Provide the [x, y] coordinate of the cell's center where the given text is located.  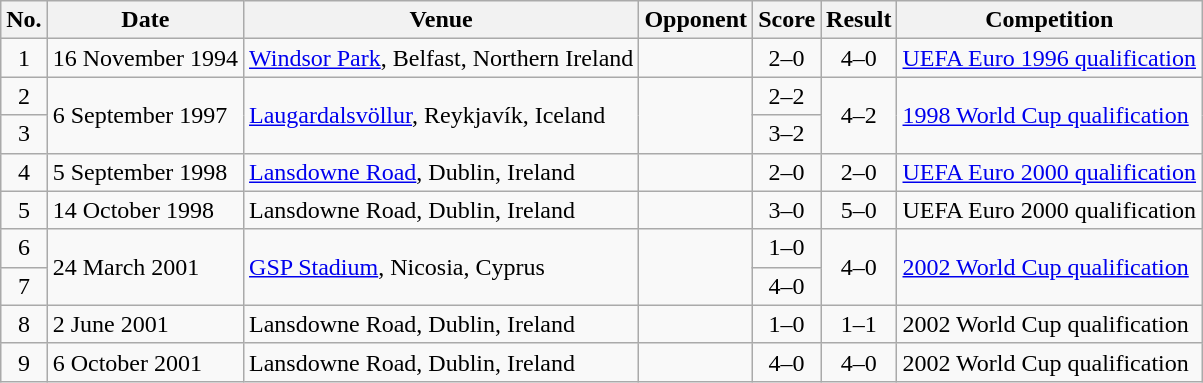
9 [24, 362]
5–0 [859, 210]
Date [145, 20]
6 [24, 248]
16 November 1994 [145, 58]
Laugardalsvöllur, Reykjavík, Iceland [442, 115]
No. [24, 20]
4–2 [859, 115]
7 [24, 286]
5 September 1998 [145, 172]
Windsor Park, Belfast, Northern Ireland [442, 58]
8 [24, 324]
24 March 2001 [145, 267]
Opponent [696, 20]
1 [24, 58]
6 September 1997 [145, 115]
3–0 [787, 210]
5 [24, 210]
2 [24, 96]
2–2 [787, 96]
4 [24, 172]
Competition [1050, 20]
2 June 2001 [145, 324]
14 October 1998 [145, 210]
Score [787, 20]
Result [859, 20]
1–1 [859, 324]
6 October 2001 [145, 362]
3–2 [787, 134]
1998 World Cup qualification [1050, 115]
UEFA Euro 1996 qualification [1050, 58]
GSP Stadium, Nicosia, Cyprus [442, 267]
Venue [442, 20]
3 [24, 134]
